Output the [x, y] coordinate of the center of the cell containing the given text.  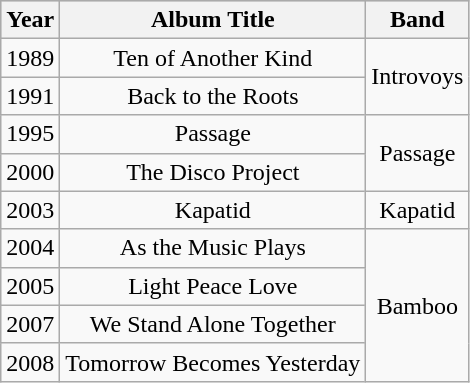
2007 [30, 324]
Ten of Another Kind [213, 58]
1995 [30, 134]
2000 [30, 172]
Year [30, 20]
Band [418, 20]
Back to the Roots [213, 96]
2005 [30, 286]
As the Music Plays [213, 248]
1991 [30, 96]
We Stand Alone Together [213, 324]
2008 [30, 362]
The Disco Project [213, 172]
Introvoys [418, 77]
Album Title [213, 20]
1989 [30, 58]
2003 [30, 210]
Bamboo [418, 305]
Tomorrow Becomes Yesterday [213, 362]
Light Peace Love [213, 286]
2004 [30, 248]
